From the cell containing the given text, extract its center point as (X, Y) coordinate. 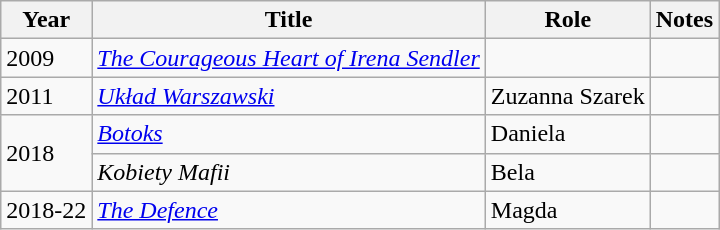
The Defence (288, 210)
Zuzanna Szarek (568, 96)
2011 (46, 96)
Botoks (288, 134)
Title (288, 20)
Kobiety Mafii (288, 172)
Magda (568, 210)
Role (568, 20)
The Courageous Heart of Irena Sendler (288, 58)
2009 (46, 58)
Year (46, 20)
2018 (46, 153)
2018-22 (46, 210)
Układ Warszawski (288, 96)
Notes (684, 20)
Daniela (568, 134)
Bela (568, 172)
